Extract the [X, Y] coordinate from the center of the cell holding the provided text.  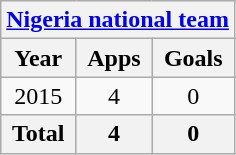
2015 [38, 96]
Nigeria national team [118, 20]
Goals [193, 58]
Total [38, 134]
Year [38, 58]
Apps [114, 58]
